Locate the cell with the specified text and output its (X, Y) center coordinate. 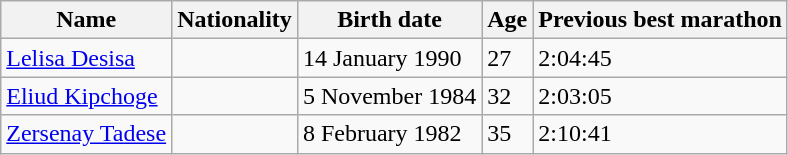
2:03:05 (660, 96)
8 February 1982 (389, 134)
14 January 1990 (389, 58)
27 (508, 58)
Name (86, 20)
32 (508, 96)
Eliud Kipchoge (86, 96)
2:10:41 (660, 134)
Age (508, 20)
Zersenay Tadese (86, 134)
2:04:45 (660, 58)
Nationality (235, 20)
5 November 1984 (389, 96)
Previous best marathon (660, 20)
Lelisa Desisa (86, 58)
Birth date (389, 20)
35 (508, 134)
